Detect which cell encompasses the target text, then output its (x, y) center coordinate. 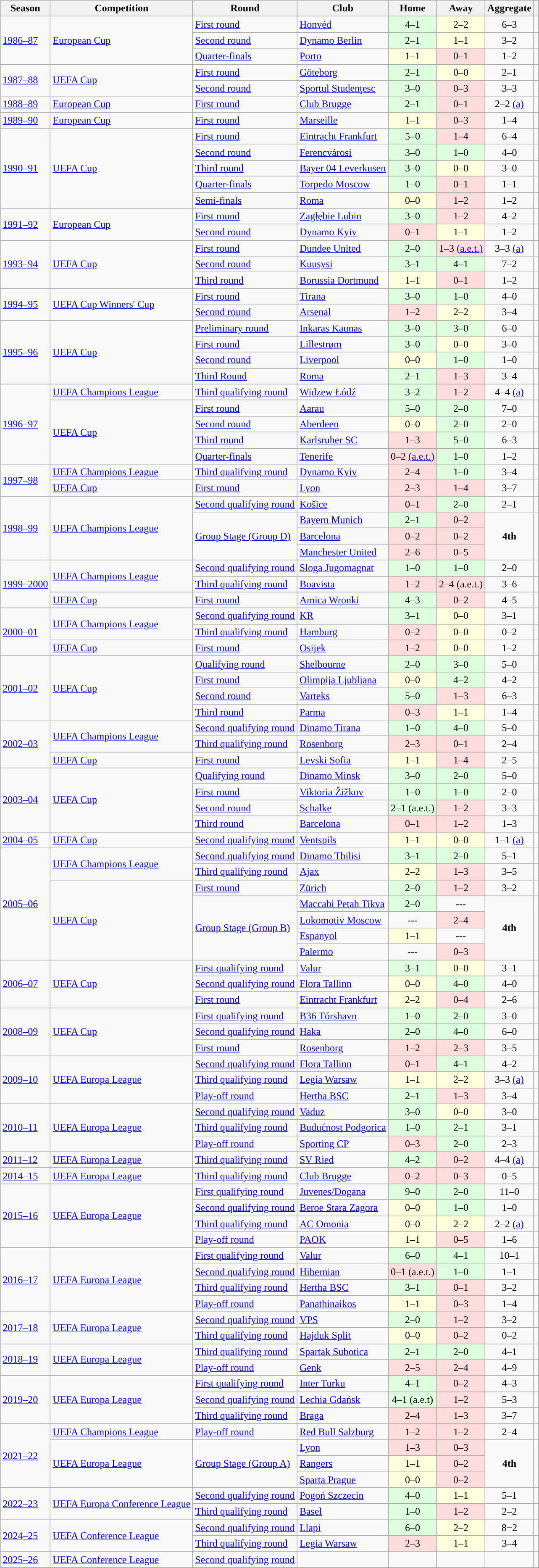
2004–05 (25, 840)
1994–95 (25, 304)
2017–18 (25, 1328)
Round (245, 8)
Ventspils (343, 840)
Competition (122, 8)
Preliminary round (245, 328)
1989–90 (25, 120)
4–5 (509, 600)
2021–22 (25, 1455)
2006–07 (25, 984)
2024–25 (25, 1536)
Red Bull Salzburg (343, 1431)
7–2 (509, 264)
1986–87 (25, 40)
2009–10 (25, 1080)
2010–11 (25, 1128)
Genk (343, 1368)
1–1 (a) (509, 840)
Inkaras Kaunas (343, 328)
1999–2000 (25, 584)
Espanyol (343, 936)
Tirana (343, 296)
1990–91 (25, 168)
2002–03 (25, 744)
Varteks (343, 696)
Lechia Gdańsk (343, 1400)
2016–17 (25, 1280)
Club (343, 8)
PAOK (343, 1240)
Tenerife (343, 456)
2005–06 (25, 904)
1993–94 (25, 264)
5–3 (509, 1400)
VPS (343, 1320)
Osijek (343, 648)
Juvenes/Dogana (343, 1192)
Marseille (343, 120)
2–4 (a.e.t.) (460, 584)
9–0 (413, 1192)
6–4 (509, 136)
B36 Tórshavn (343, 1016)
Basel (343, 1512)
Kuusysi (343, 264)
Semi-finals (245, 200)
Schalke (343, 808)
Aarau (343, 408)
0–1 (a.e.t.) (413, 1272)
Pogoń Szczecin (343, 1496)
Ferencvárosi (343, 152)
11–0 (509, 1192)
Göteborg (343, 72)
Lillestrøm (343, 344)
Torpedo Moscow (343, 184)
Ajax (343, 872)
1995–96 (25, 352)
Honvéd (343, 24)
Rangers (343, 1463)
Group Stage (Group B) (245, 928)
Llapi (343, 1528)
Parma (343, 712)
Liverpool (343, 360)
7–0 (509, 408)
Sportul Studenţesc (343, 88)
Season (25, 8)
1998–99 (25, 528)
Sporting CP (343, 1144)
Group Stage (Group A) (245, 1463)
8−2 (509, 1528)
Maccabi Petah Tikva (343, 904)
Lokomotiv Moscow (343, 920)
Palermo (343, 952)
Porto (343, 56)
Hamburg (343, 632)
2008–09 (25, 1032)
Dinamo Minsk (343, 776)
10–1 (509, 1256)
SV Ried (343, 1160)
Bayern Munich (343, 520)
Sparta Prague (343, 1479)
Beroe Stara Zagora (343, 1208)
KR (343, 616)
2003–04 (25, 800)
Aberdeen (343, 424)
Sloga Jugomagnat (343, 568)
Spartak Subotica (343, 1352)
Home (413, 8)
0–2 (a.e.t.) (413, 456)
2000–01 (25, 632)
Group Stage (Group D) (245, 536)
4–9 (509, 1368)
UEFA Cup Winners' Cup (122, 304)
Away (460, 8)
Dundee United (343, 248)
Third Round (245, 376)
Braga (343, 1415)
Borussia Dortmund (343, 280)
Inter Turku (343, 1384)
1988–89 (25, 104)
Viktoria Žižkov (343, 792)
Zürich (343, 888)
2011–12 (25, 1160)
1987–88 (25, 80)
Panathinaikos (343, 1304)
Zagłębie Lubin (343, 216)
Hibernian (343, 1272)
AC Omonia (343, 1224)
Dinamo Tirana (343, 728)
2025–26 (25, 1560)
0–4 (460, 1000)
2015–16 (25, 1215)
Levski Sofia (343, 760)
1991–92 (25, 224)
Košice (343, 504)
4–1 (a.e.t) (413, 1400)
Arsenal (343, 312)
UEFA Europa Conference League (122, 1504)
Aggregate (509, 8)
1997–98 (25, 480)
1996–97 (25, 424)
Shelbourne (343, 664)
Dinamo Tbilisi (343, 856)
Karlsruher SC (343, 440)
Widzew Łódź (343, 392)
1–3 (a.e.t.) (460, 248)
Vaduz (343, 1112)
Budućnost Podgorica (343, 1128)
Hajduk Split (343, 1336)
2014–15 (25, 1176)
1–6 (509, 1240)
2019–20 (25, 1400)
2001–02 (25, 688)
Dynamo Berlin (343, 40)
3–6 (509, 584)
2018–19 (25, 1360)
Bayer 04 Leverkusen (343, 168)
2–1 (a.e.t.) (413, 808)
Amica Wronki (343, 600)
Boavista (343, 584)
Olimpija Ljubljana (343, 680)
Manchester United (343, 552)
2022–23 (25, 1504)
Haka (343, 1032)
